Capture the cell that displays the provided text and extract its (X, Y) central coordinate. 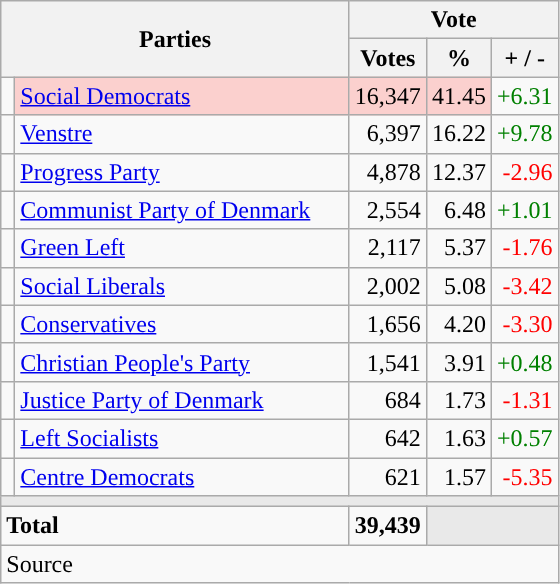
41.45 (458, 96)
Centre Democrats (182, 477)
-5.35 (524, 477)
1.63 (458, 438)
-3.30 (524, 324)
4.20 (458, 324)
2,117 (388, 248)
39,439 (388, 526)
Conservatives (182, 324)
1.57 (458, 477)
Justice Party of Denmark (182, 400)
Vote (454, 20)
% (458, 58)
Christian People's Party (182, 362)
+0.57 (524, 438)
621 (388, 477)
Social Democrats (182, 96)
Social Liberals (182, 286)
+0.48 (524, 362)
Green Left (182, 248)
4,878 (388, 172)
5.08 (458, 286)
6,397 (388, 134)
12.37 (458, 172)
-1.76 (524, 248)
1,656 (388, 324)
5.37 (458, 248)
-3.42 (524, 286)
16,347 (388, 96)
Progress Party (182, 172)
Parties (176, 39)
+9.78 (524, 134)
6.48 (458, 210)
-1.31 (524, 400)
Venstre (182, 134)
Votes (388, 58)
Left Socialists (182, 438)
Communist Party of Denmark (182, 210)
+6.31 (524, 96)
1.73 (458, 400)
-2.96 (524, 172)
2,002 (388, 286)
+ / - (524, 58)
+1.01 (524, 210)
Source (280, 564)
16.22 (458, 134)
642 (388, 438)
Total (176, 526)
1,541 (388, 362)
2,554 (388, 210)
684 (388, 400)
3.91 (458, 362)
